Capture the cell that displays the provided text and extract its (x, y) central coordinate. 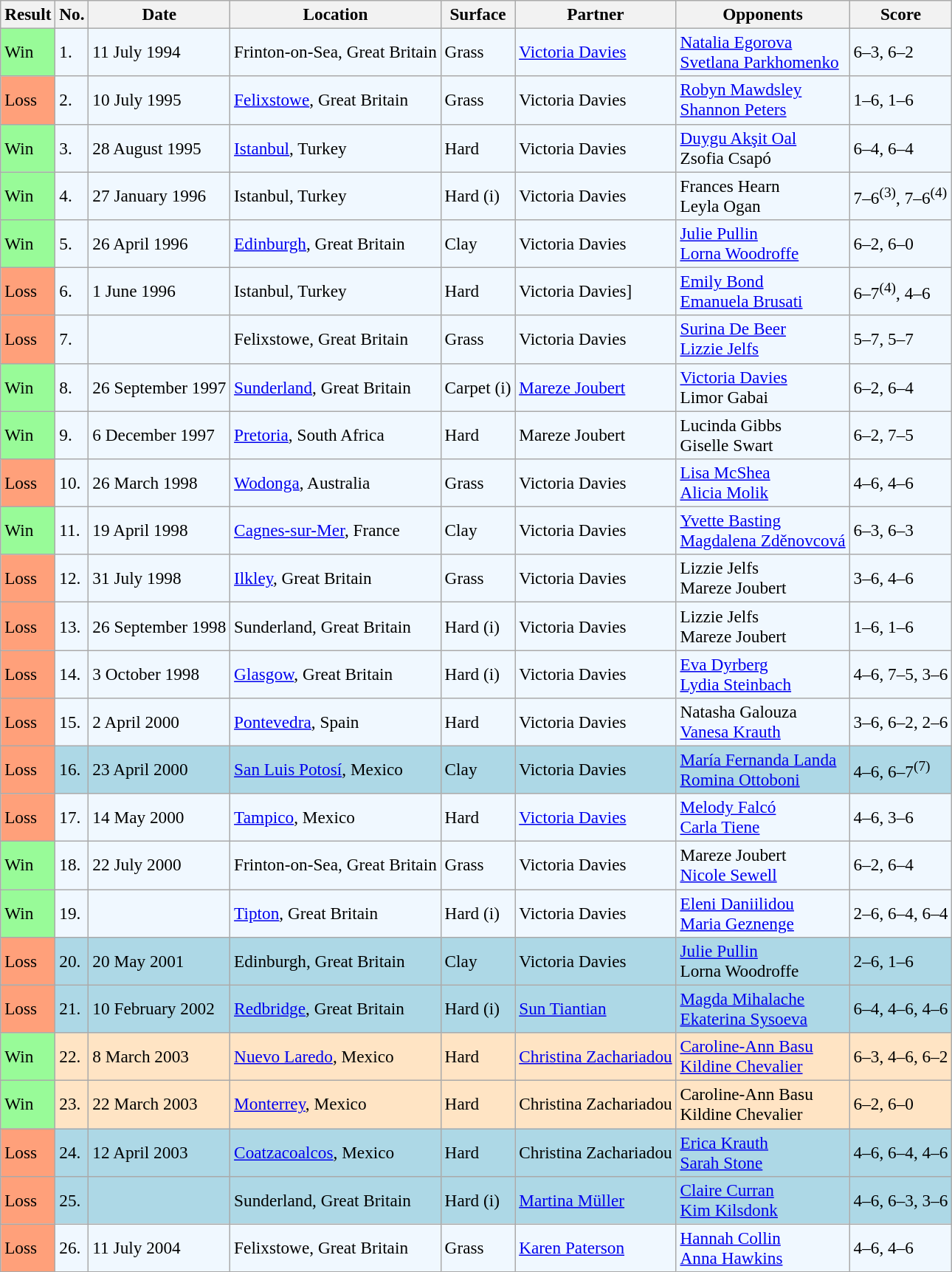
6–2, 7–5 (900, 434)
11. (72, 530)
Pontevedra, Spain (335, 722)
Lisa McShea Alicia Molik (763, 483)
4–6, 6–4, 4–6 (900, 1152)
Opponents (763, 14)
Sun Tiantian (596, 1008)
27 January 1996 (159, 195)
3–6, 4–6 (900, 579)
19 April 1998 (159, 530)
28 August 1995 (159, 148)
Surface (478, 14)
10 February 2002 (159, 1008)
Eleni Daniilidou Maria Geznenge (763, 912)
Hannah Collin Anna Hawkins (763, 1248)
Partner (596, 14)
Melody Falcó Carla Tiene (763, 818)
5. (72, 244)
Duygu Akşit Oal Zsofia Csapó (763, 148)
2. (72, 100)
6. (72, 291)
19. (72, 912)
25. (72, 1200)
Emily Bond Emanuela Brusati (763, 291)
14 May 2000 (159, 818)
Nuevo Laredo, Mexico (335, 1056)
7–6(3), 7–6(4) (900, 195)
4. (72, 195)
16. (72, 769)
2–6, 6–4, 6–4 (900, 912)
17. (72, 818)
Surina De Beer Lizzie Jelfs (763, 340)
21. (72, 1008)
Ilkley, Great Britain (335, 579)
Carpet (i) (478, 387)
6–3, 6–3 (900, 530)
Eva Dyrberg Lydia Steinbach (763, 673)
Victoria Davies] (596, 291)
8. (72, 387)
20 May 2001 (159, 961)
6–7(4), 4–6 (900, 291)
2–6, 1–6 (900, 961)
Cagnes-sur-Mer, France (335, 530)
No. (72, 14)
3–6, 6–2, 2–6 (900, 722)
Redbridge, Great Britain (335, 1008)
15. (72, 722)
Martina Müller (596, 1200)
1. (72, 52)
Glasgow, Great Britain (335, 673)
26 September 1997 (159, 387)
22 March 2003 (159, 1104)
Frances Hearn Leyla Ogan (763, 195)
22 July 2000 (159, 865)
3. (72, 148)
6–3, 6–2 (900, 52)
14. (72, 673)
Claire Curran Kim Kilsdonk (763, 1200)
4–6, 7–5, 3–6 (900, 673)
Wodonga, Australia (335, 483)
Monterrey, Mexico (335, 1104)
María Fernanda Landa Romina Ottoboni (763, 769)
Natasha Galouza Vanesa Krauth (763, 722)
Pretoria, South Africa (335, 434)
11 July 2004 (159, 1248)
6 December 1997 (159, 434)
12. (72, 579)
Erica Krauth Sarah Stone (763, 1152)
Result (28, 14)
Lucinda Gibbs Giselle Swart (763, 434)
23. (72, 1104)
4–6, 6–7(7) (900, 769)
Date (159, 14)
Yvette Basting Magdalena Zděnovcová (763, 530)
Coatzacoalcos, Mexico (335, 1152)
5–7, 5–7 (900, 340)
12 April 2003 (159, 1152)
Mareze Joubert Nicole Sewell (763, 865)
Victoria Davies Limor Gabai (763, 387)
13. (72, 626)
Karen Paterson (596, 1248)
Tipton, Great Britain (335, 912)
4–6, 3–6 (900, 818)
Robyn Mawdsley Shannon Peters (763, 100)
7. (72, 340)
24. (72, 1152)
6–4, 4–6, 4–6 (900, 1008)
2 April 2000 (159, 722)
31 July 1998 (159, 579)
26 April 1996 (159, 244)
11 July 1994 (159, 52)
6–3, 4–6, 6–2 (900, 1056)
26 September 1998 (159, 626)
Score (900, 14)
20. (72, 961)
23 April 2000 (159, 769)
8 March 2003 (159, 1056)
9. (72, 434)
26. (72, 1248)
4–6, 6–3, 3–6 (900, 1200)
10. (72, 483)
San Luis Potosí, Mexico (335, 769)
6–4, 6–4 (900, 148)
Location (335, 14)
Natalia Egorova Svetlana Parkhomenko (763, 52)
Magda Mihalache Ekaterina Sysoeva (763, 1008)
Tampico, Mexico (335, 818)
22. (72, 1056)
1 June 1996 (159, 291)
3 October 1998 (159, 673)
18. (72, 865)
10 July 1995 (159, 100)
26 March 1998 (159, 483)
